Scan for the cell matching the given text and deliver its (X, Y) coordinate at center. 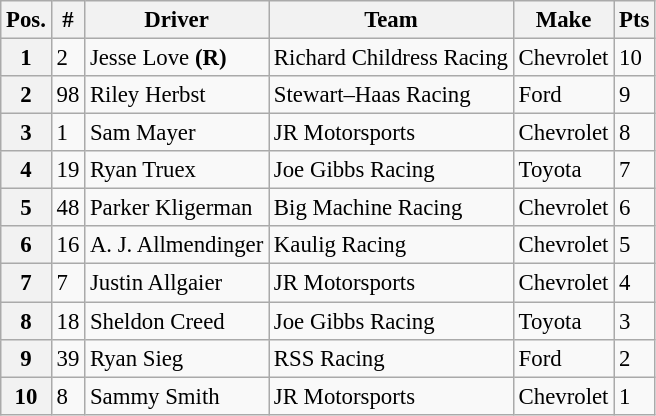
Team (392, 20)
19 (68, 170)
Driver (177, 20)
Ryan Sieg (177, 358)
Sammy Smith (177, 396)
18 (68, 321)
A. J. Allmendinger (177, 245)
16 (68, 245)
Ryan Truex (177, 170)
# (68, 20)
Kaulig Racing (392, 245)
Sam Mayer (177, 133)
Big Machine Racing (392, 208)
RSS Racing (392, 358)
Make (563, 20)
Riley Herbst (177, 95)
48 (68, 208)
Pts (634, 20)
Parker Kligerman (177, 208)
Sheldon Creed (177, 321)
Jesse Love (R) (177, 58)
98 (68, 95)
39 (68, 358)
Stewart–Haas Racing (392, 95)
Richard Childress Racing (392, 58)
Pos. (26, 20)
Justin Allgaier (177, 283)
